Search for the cell housing the specified text and yield its (x, y) center coordinate. 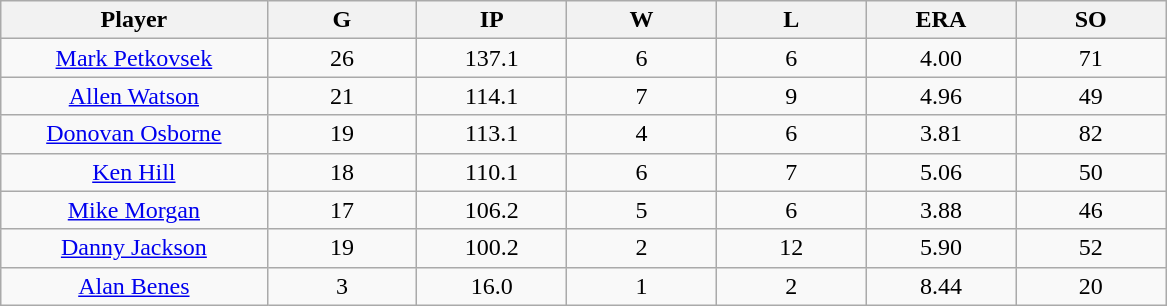
71 (1091, 58)
110.1 (492, 172)
3 (342, 286)
8.44 (941, 286)
Danny Jackson (134, 248)
5 (642, 210)
4.00 (941, 58)
17 (342, 210)
4 (642, 134)
49 (1091, 96)
16.0 (492, 286)
82 (1091, 134)
Ken Hill (134, 172)
20 (1091, 286)
4.96 (941, 96)
106.2 (492, 210)
26 (342, 58)
46 (1091, 210)
1 (642, 286)
ERA (941, 20)
IP (492, 20)
50 (1091, 172)
113.1 (492, 134)
Allen Watson (134, 96)
18 (342, 172)
L (791, 20)
Player (134, 20)
21 (342, 96)
114.1 (492, 96)
3.81 (941, 134)
9 (791, 96)
137.1 (492, 58)
5.90 (941, 248)
Alan Benes (134, 286)
SO (1091, 20)
W (642, 20)
Donovan Osborne (134, 134)
100.2 (492, 248)
Mark Petkovsek (134, 58)
52 (1091, 248)
3.88 (941, 210)
12 (791, 248)
5.06 (941, 172)
Mike Morgan (134, 210)
G (342, 20)
